Find where the given text appears and provide that cell's center as (X, Y) coordinate. 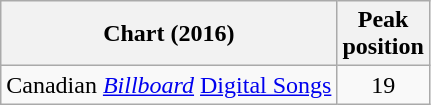
19 (383, 85)
Chart (2016) (169, 34)
Canadian Billboard Digital Songs (169, 85)
Peakposition (383, 34)
